Output the (x, y) coordinate of the center of the cell containing the given text.  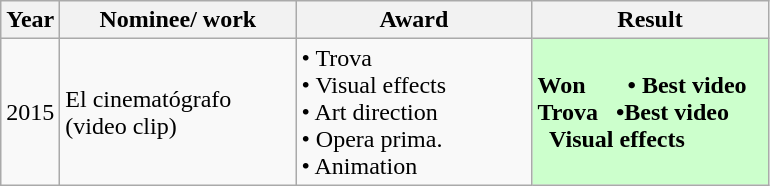
Year (30, 20)
Won • Best video Trova •Best video Visual effects (650, 112)
Result (650, 20)
El cinematógrafo(video clip) (178, 112)
• Trova• Visual effects• Art direction• Opera prima. • Animation (414, 112)
Nominee/ work (178, 20)
2015 (30, 112)
Award (414, 20)
